Search for the cell housing the specified text and yield its (x, y) center coordinate. 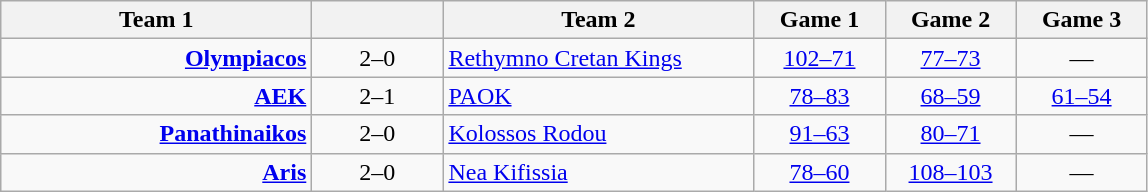
PAOK (598, 96)
Game 3 (1082, 20)
Team 1 (156, 20)
Nea Kifissia (598, 172)
Game 1 (820, 20)
Rethymno Cretan Kings (598, 58)
2–1 (378, 96)
68–59 (950, 96)
Team 2 (598, 20)
Game 2 (950, 20)
Panathinaikos (156, 134)
AEK (156, 96)
78–83 (820, 96)
102–71 (820, 58)
77–73 (950, 58)
61–54 (1082, 96)
91–63 (820, 134)
Kolossos Rodou (598, 134)
80–71 (950, 134)
Olympiacos (156, 58)
78–60 (820, 172)
108–103 (950, 172)
Aris (156, 172)
